From the cell containing the given text, extract its center point as (x, y) coordinate. 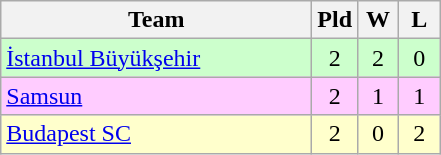
W (378, 20)
İstanbul Büyükşehir (156, 58)
Pld (335, 20)
L (420, 20)
Samsun (156, 96)
Team (156, 20)
Budapest SC (156, 134)
